Identify which cell holds the provided text, then report its [X, Y] central coordinate. 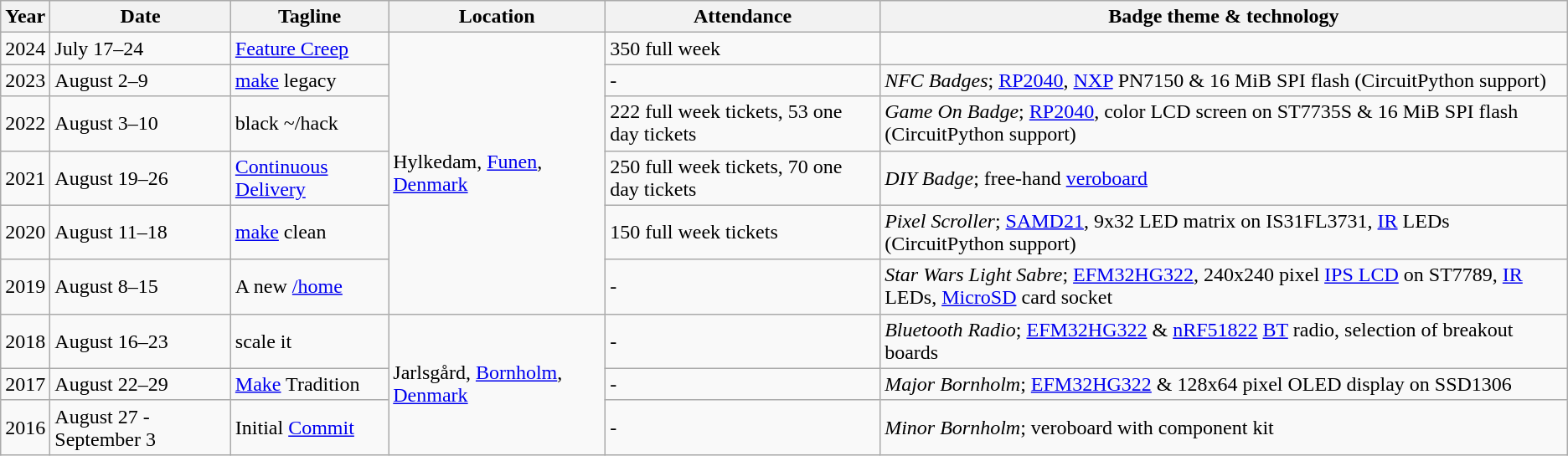
August 27 - September 3 [141, 427]
Initial Commit [309, 427]
Bluetooth Radio; EFM32HG322 & nRF51822 BT radio, selection of breakout boards [1225, 341]
2018 [25, 341]
make legacy [309, 80]
Game On Badge; RP2040, color LCD screen on ST7735S & 16 MiB SPI flash (CircuitPython support) [1225, 124]
DIY Badge; free-hand veroboard [1225, 177]
2017 [25, 384]
make clean [309, 233]
2021 [25, 177]
Badge theme & technology [1225, 17]
2019 [25, 286]
August 3–10 [141, 124]
2016 [25, 427]
Attendance [743, 17]
2020 [25, 233]
black ~/hack [309, 124]
August 11–18 [141, 233]
August 2–9 [141, 80]
Year [25, 17]
Major Bornholm; EFM32HG322 & 128x64 pixel OLED display on SSD1306 [1225, 384]
August 19–26 [141, 177]
scale it [309, 341]
Star Wars Light Sabre; EFM32HG322, 240x240 pixel IPS LCD on ST7789, IR LEDs, MicroSD card socket [1225, 286]
2024 [25, 49]
250 full week tickets, 70 one day tickets [743, 177]
Jarlsgård, Bornholm, Denmark [498, 384]
2022 [25, 124]
Tagline [309, 17]
Feature Creep [309, 49]
Hylkedam, Funen, Denmark [498, 173]
Make Tradition [309, 384]
A new /home [309, 286]
NFC Badges; RP2040, NXP PN7150 & 16 MiB SPI flash (CircuitPython support) [1225, 80]
Location [498, 17]
350 full week [743, 49]
August 16–23 [141, 341]
Pixel Scroller; SAMD21, 9x32 LED matrix on IS31FL3731, IR LEDs (CircuitPython support) [1225, 233]
July 17–24 [141, 49]
Continuous Delivery [309, 177]
August 8–15 [141, 286]
Minor Bornholm; veroboard with component kit [1225, 427]
150 full week tickets [743, 233]
2023 [25, 80]
August 22–29 [141, 384]
Date [141, 17]
222 full week tickets, 53 one day tickets [743, 124]
